Provide the (X, Y) coordinate of the cell's center where the given text is located.  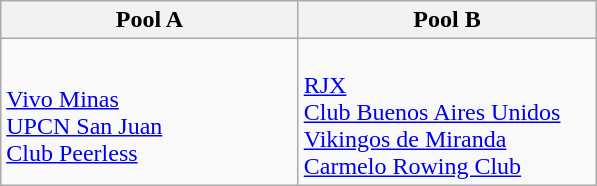
Pool B (446, 20)
Vivo Minas UPCN San Juan Club Peerless (150, 112)
RJX Club Buenos Aires Unidos Vikingos de Miranda Carmelo Rowing Club (446, 112)
Pool A (150, 20)
